Detect which cell encompasses the target text, then output its [X, Y] center coordinate. 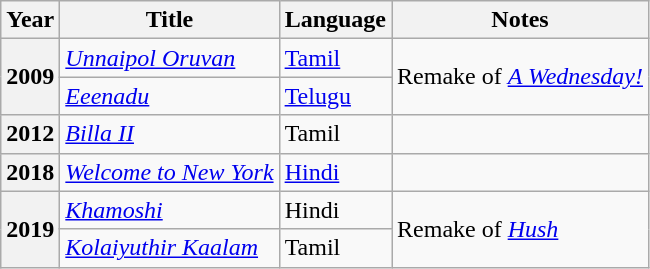
Telugu [335, 96]
Unnaipol Oruvan [170, 58]
Remake of A Wednesday! [520, 77]
Khamoshi [170, 210]
Notes [520, 20]
Year [30, 20]
2009 [30, 77]
2018 [30, 172]
Eeenadu [170, 96]
Title [170, 20]
Remake of Hush [520, 229]
2012 [30, 134]
Kolaiyuthir Kaalam [170, 248]
Billa II [170, 134]
2019 [30, 229]
Language [335, 20]
Welcome to New York [170, 172]
